Provide the [x, y] coordinate of the cell's center where the given text is located.  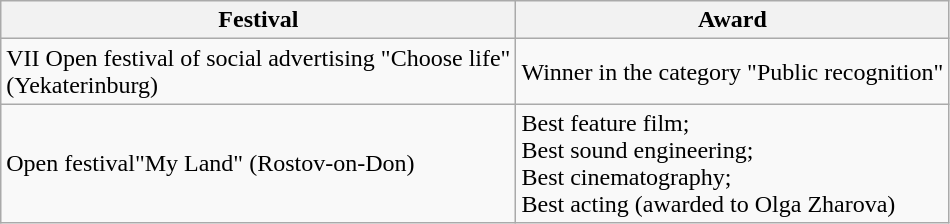
Best feature film; Best sound engineering; Best cinematography; Best acting (awarded to Olga Zharova) [732, 164]
Festival [258, 20]
VII Open festival of social advertising "Choose life" (Yekaterinburg) [258, 72]
Open festival"My Land" (Rostov-on-Don) [258, 164]
Award [732, 20]
Winner in the category "Public recognition" [732, 72]
